Scan for the cell matching the given text and deliver its (X, Y) coordinate at center. 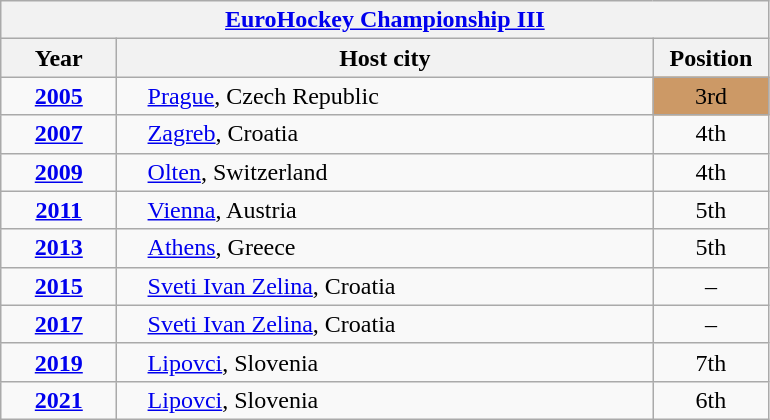
2011 (59, 210)
7th (711, 362)
2009 (59, 172)
Prague, Czech Republic (385, 96)
Zagreb, Croatia (385, 134)
2021 (59, 400)
Olten, Switzerland (385, 172)
2017 (59, 324)
EuroHockey Championship III (385, 20)
Host city (385, 58)
Vienna, Austria (385, 210)
Athens, Greece (385, 248)
3rd (711, 96)
2013 (59, 248)
2005 (59, 96)
6th (711, 400)
Year (59, 58)
2015 (59, 286)
2007 (59, 134)
2019 (59, 362)
Position (711, 58)
